Detect which cell encompasses the target text, then output its [X, Y] center coordinate. 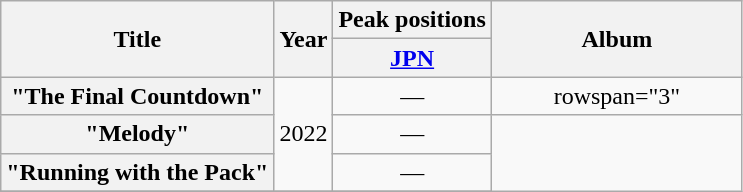
2022 [304, 134]
Year [304, 39]
Title [138, 39]
"The Final Countdown" [138, 96]
Album [616, 39]
"Running with the Pack" [138, 172]
JPN [412, 58]
Peak positions [412, 20]
"Melody" [138, 134]
rowspan="3" [616, 96]
